Return [x, y] of the center of cell containing provided text 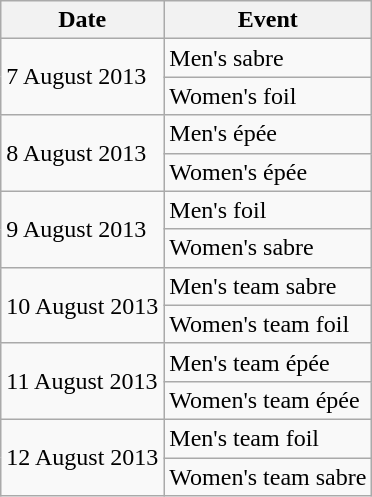
Women's team foil [268, 324]
11 August 2013 [82, 381]
Men's team sabre [268, 286]
Men's épée [268, 134]
Men's team épée [268, 362]
7 August 2013 [82, 77]
8 August 2013 [82, 153]
12 August 2013 [82, 457]
Date [82, 20]
10 August 2013 [82, 305]
Event [268, 20]
Men's team foil [268, 438]
Men's foil [268, 210]
9 August 2013 [82, 229]
Women's team sabre [268, 477]
Women's sabre [268, 248]
Women's foil [268, 96]
Women's épée [268, 172]
Men's sabre [268, 58]
Women's team épée [268, 400]
